Return the [x, y] coordinate for the center point of the cell that contains the specified text.  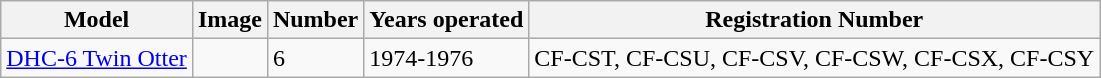
Number [315, 20]
6 [315, 58]
Model [97, 20]
CF-CST, CF-CSU, CF-CSV, CF-CSW, CF-CSX, CF-CSY [814, 58]
DHC-6 Twin Otter [97, 58]
Years operated [446, 20]
Image [230, 20]
1974-1976 [446, 58]
Registration Number [814, 20]
